Determine the (x, y) coordinate at the center of the cell enclosing the given text.  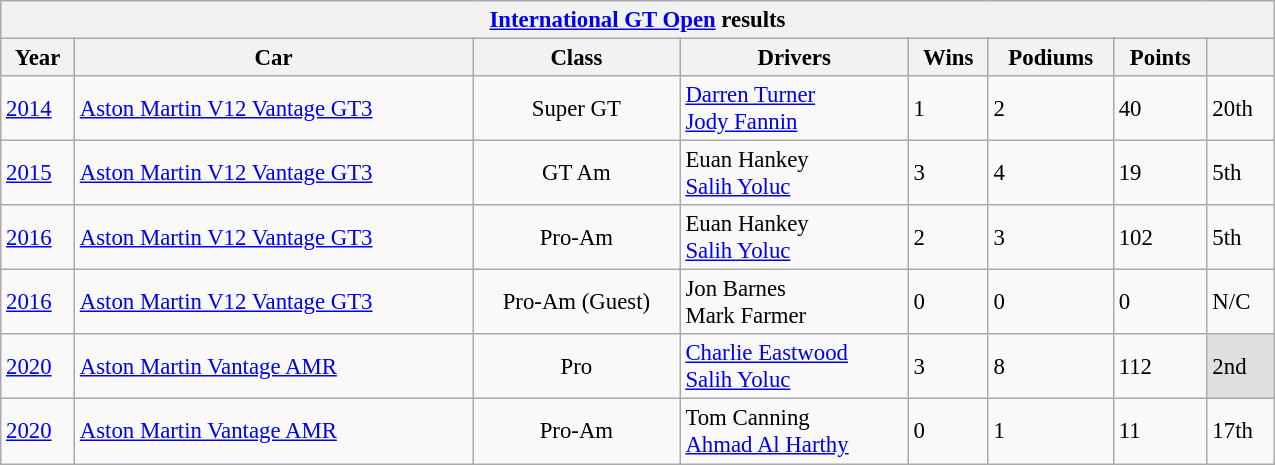
GT Am (576, 174)
Darren Turner Jody Fannin (794, 108)
17th (1240, 432)
International GT Open results (638, 20)
Wins (948, 58)
19 (1160, 174)
Points (1160, 58)
40 (1160, 108)
Pro-Am (Guest) (576, 302)
Charlie Eastwood Salih Yoluc (794, 366)
Class (576, 58)
11 (1160, 432)
Pro (576, 366)
Jon Barnes Mark Farmer (794, 302)
2015 (38, 174)
Super GT (576, 108)
2014 (38, 108)
4 (1050, 174)
102 (1160, 238)
8 (1050, 366)
Podiums (1050, 58)
Year (38, 58)
2nd (1240, 366)
N/C (1240, 302)
112 (1160, 366)
Drivers (794, 58)
Tom Canning Ahmad Al Harthy (794, 432)
Car (273, 58)
20th (1240, 108)
